For the text-containing cell, return its midpoint in (x, y) coordinate format. 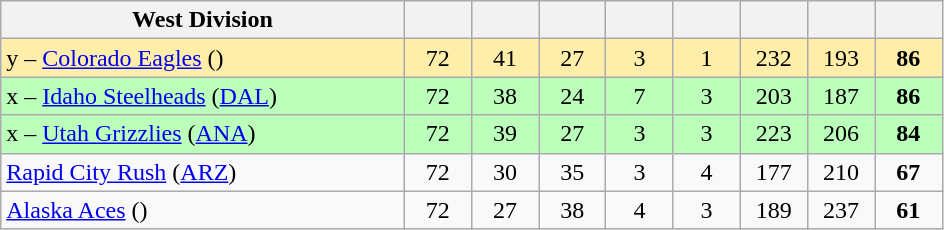
35 (572, 172)
210 (840, 172)
West Division (202, 20)
177 (774, 172)
84 (908, 134)
Alaska Aces () (202, 210)
67 (908, 172)
x – Utah Grizzlies (ANA) (202, 134)
237 (840, 210)
41 (504, 58)
193 (840, 58)
1 (706, 58)
203 (774, 96)
39 (504, 134)
x – Idaho Steelheads (DAL) (202, 96)
61 (908, 210)
189 (774, 210)
223 (774, 134)
206 (840, 134)
24 (572, 96)
Rapid City Rush (ARZ) (202, 172)
y – Colorado Eagles () (202, 58)
232 (774, 58)
30 (504, 172)
187 (840, 96)
7 (640, 96)
